Scan for the cell matching the given text and deliver its [X, Y] coordinate at center. 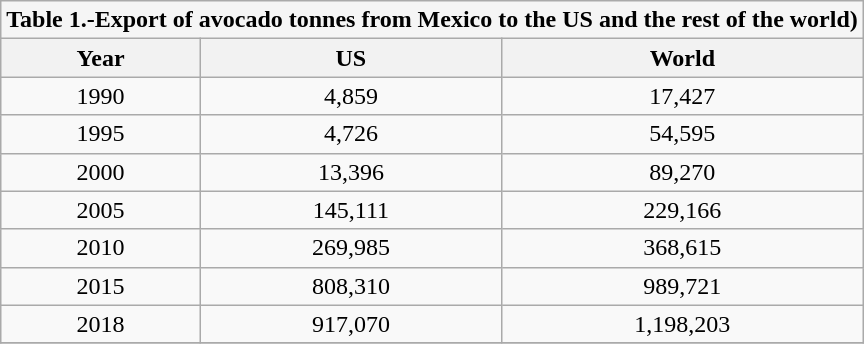
17,427 [682, 96]
989,721 [682, 286]
13,396 [350, 172]
368,615 [682, 248]
1995 [101, 134]
World [682, 58]
145,111 [350, 210]
1,198,203 [682, 324]
4,726 [350, 134]
808,310 [350, 286]
2010 [101, 248]
Year [101, 58]
Table 1.-Export of avocado tonnes from Mexico to the US and the rest of the world) [432, 20]
2018 [101, 324]
89,270 [682, 172]
2005 [101, 210]
269,985 [350, 248]
2015 [101, 286]
917,070 [350, 324]
229,166 [682, 210]
4,859 [350, 96]
2000 [101, 172]
1990 [101, 96]
US [350, 58]
54,595 [682, 134]
